Provide the [X, Y] coordinate of the cell's center where the given text is located.  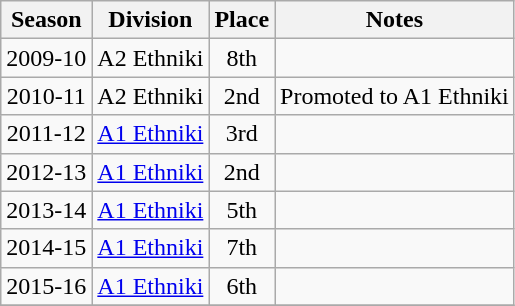
8th [242, 58]
5th [242, 210]
3rd [242, 134]
2013-14 [46, 210]
7th [242, 248]
2011-12 [46, 134]
6th [242, 286]
2010-11 [46, 96]
Promoted to A1 Ethniki [395, 96]
Place [242, 20]
Season [46, 20]
Division [150, 20]
2012-13 [46, 172]
2015-16 [46, 286]
2014-15 [46, 248]
Notes [395, 20]
2009-10 [46, 58]
